Provide the [X, Y] coordinate of the cell's center where the given text is located.  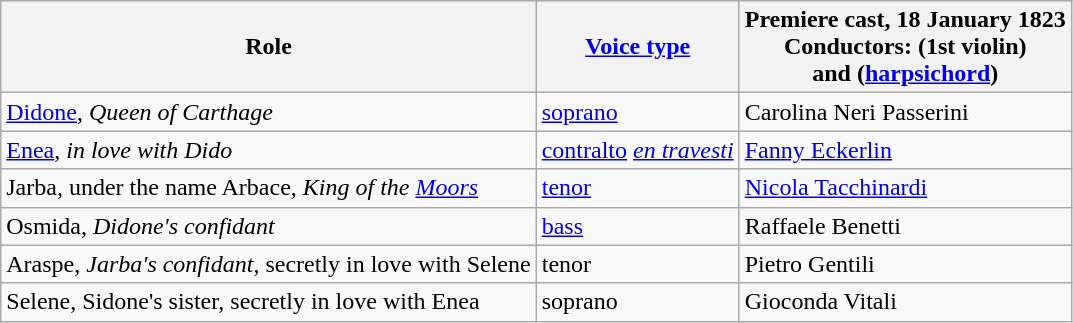
Raffaele Benetti [905, 226]
bass [638, 226]
Role [268, 47]
Didone, Queen of Carthage [268, 112]
Jarba, under the name Arbace, King of the Moors [268, 188]
Selene, Sidone's sister, secretly in love with Enea [268, 302]
contralto en travesti [638, 150]
Gioconda Vitali [905, 302]
Premiere cast, 18 January 1823Conductors: (1st violin)and (harpsichord) [905, 47]
Pietro Gentili [905, 264]
Fanny Eckerlin [905, 150]
Voice type [638, 47]
Carolina Neri Passerini [905, 112]
Nicola Tacchinardi [905, 188]
Osmida, Didone's confidant [268, 226]
Araspe, Jarba's confidant, secretly in love with Selene [268, 264]
Enea, in love with Dido [268, 150]
